Scan for the cell matching the given text and deliver its [x, y] coordinate at center. 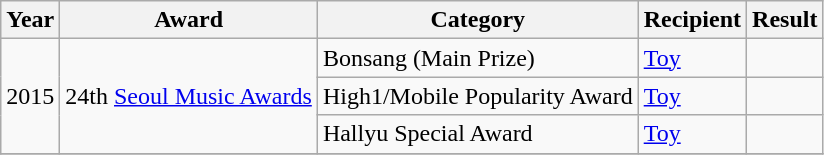
Year [30, 20]
Recipient [692, 20]
Category [478, 20]
2015 [30, 96]
24th Seoul Music Awards [189, 96]
Award [189, 20]
High1/Mobile Popularity Award [478, 96]
Hallyu Special Award [478, 134]
Result [785, 20]
Bonsang (Main Prize) [478, 58]
